Return the [X, Y] coordinate for the center point of the cell that contains the specified text.  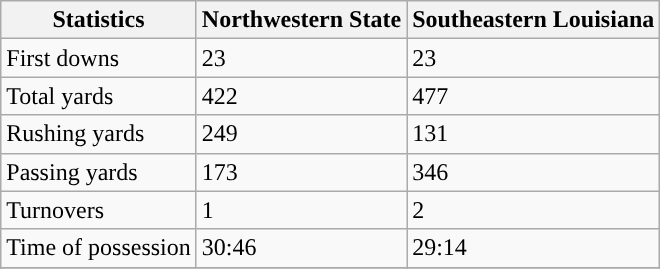
29:14 [534, 248]
346 [534, 172]
422 [301, 96]
477 [534, 96]
Southeastern Louisiana [534, 20]
Statistics [99, 20]
First downs [99, 58]
173 [301, 172]
30:46 [301, 248]
Northwestern State [301, 20]
249 [301, 134]
Rushing yards [99, 134]
131 [534, 134]
2 [534, 210]
Passing yards [99, 172]
Time of possession [99, 248]
Total yards [99, 96]
1 [301, 210]
Turnovers [99, 210]
